Find where the given text appears and provide that cell's center as (x, y) coordinate. 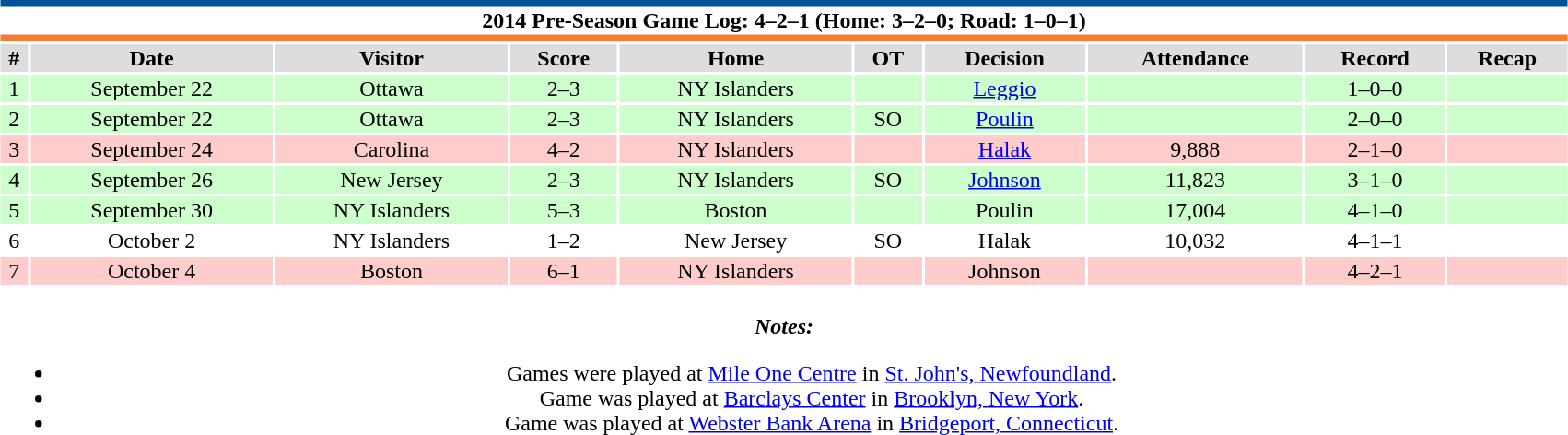
September 26 (151, 180)
6–1 (564, 271)
Visitor (391, 58)
11,823 (1196, 180)
September 30 (151, 210)
7 (15, 271)
Carolina (391, 149)
# (15, 58)
October 4 (151, 271)
Home (735, 58)
OT (888, 58)
Decision (1004, 58)
Score (564, 58)
4–2 (564, 149)
5 (15, 210)
Date (151, 58)
17,004 (1196, 210)
2 (15, 119)
9,888 (1196, 149)
5–3 (564, 210)
Leggio (1004, 88)
1–2 (564, 241)
4–1–0 (1375, 210)
Attendance (1196, 58)
4–2–1 (1375, 271)
September 24 (151, 149)
6 (15, 241)
3 (15, 149)
1 (15, 88)
4 (15, 180)
2–1–0 (1375, 149)
Recap (1507, 58)
3–1–0 (1375, 180)
1–0–0 (1375, 88)
2–0–0 (1375, 119)
4–1–1 (1375, 241)
Record (1375, 58)
2014 Pre-Season Game Log: 4–2–1 (Home: 3–2–0; Road: 1–0–1) (784, 20)
October 2 (151, 241)
10,032 (1196, 241)
